Detect which cell encompasses the target text, then output its [x, y] center coordinate. 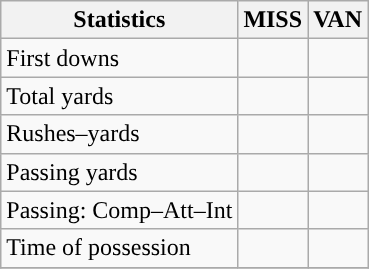
VAN [338, 20]
MISS [273, 20]
First downs [120, 58]
Statistics [120, 20]
Total yards [120, 96]
Passing yards [120, 172]
Passing: Comp–Att–Int [120, 210]
Time of possession [120, 248]
Rushes–yards [120, 134]
